Capture the cell that displays the provided text and extract its [X, Y] central coordinate. 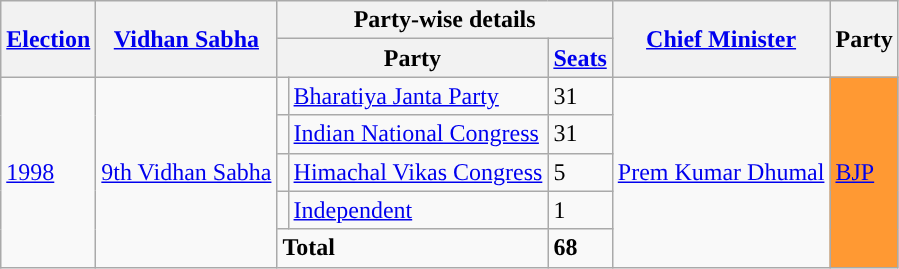
Vidhan Sabha [186, 39]
Indian National Congress [418, 134]
1 [580, 210]
Party-wise details [444, 20]
Prem Kumar Dhumal [721, 172]
9th Vidhan Sabha [186, 172]
5 [580, 172]
Seats [580, 58]
1998 [48, 172]
Election [48, 39]
Chief Minister [721, 39]
Himachal Vikas Congress [418, 172]
BJP [864, 172]
Independent [418, 210]
Bharatiya Janta Party [418, 96]
68 [580, 248]
Total [412, 248]
